Locate the cell with the specified text and output its [X, Y] center coordinate. 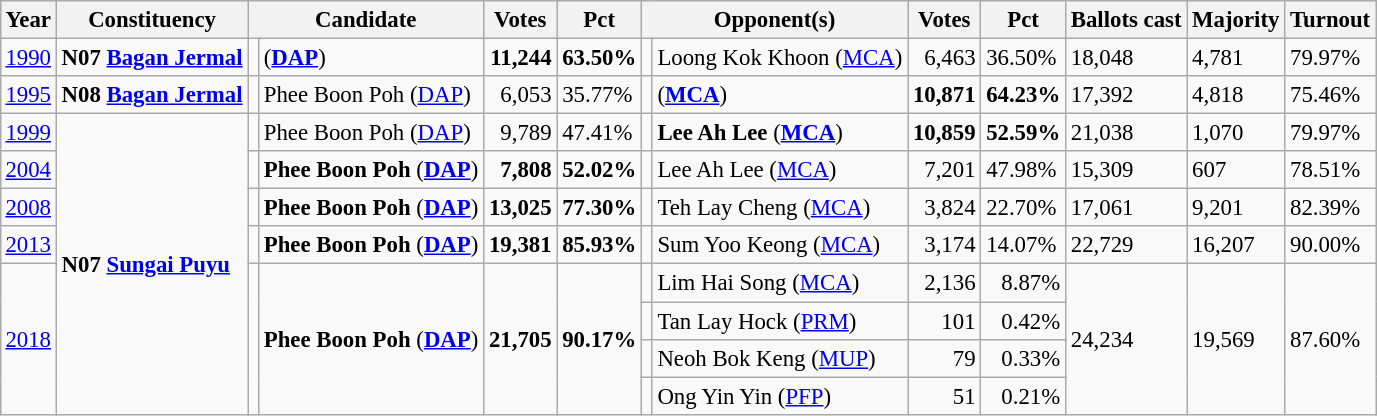
78.51% [1330, 170]
4,818 [1236, 95]
24,234 [1126, 339]
0.42% [1024, 321]
2,136 [944, 283]
Majority [1236, 20]
87.60% [1330, 339]
Lim Hai Song (MCA) [780, 283]
0.21% [1024, 396]
2018 [28, 339]
75.46% [1330, 95]
1999 [28, 133]
2004 [28, 170]
52.59% [1024, 133]
6,463 [944, 57]
2008 [28, 208]
Year [28, 20]
Loong Kok Khoon (MCA) [780, 57]
7,808 [520, 170]
21,705 [520, 339]
22,729 [1126, 245]
Teh Lay Cheng (MCA) [780, 208]
9,201 [1236, 208]
(DAP) [370, 57]
9,789 [520, 133]
14.07% [1024, 245]
3,824 [944, 208]
19,381 [520, 245]
2013 [28, 245]
35.77% [600, 95]
8.87% [1024, 283]
Tan Lay Hock (PRM) [780, 321]
Turnout [1330, 20]
4,781 [1236, 57]
Ong Yin Yin (PFP) [780, 396]
21,038 [1126, 133]
16,207 [1236, 245]
15,309 [1126, 170]
79 [944, 358]
10,871 [944, 95]
N08 Bagan Jermal [152, 95]
1990 [28, 57]
101 [944, 321]
11,244 [520, 57]
N07 Sungai Puyu [152, 264]
85.93% [600, 245]
17,061 [1126, 208]
Candidate [366, 20]
0.33% [1024, 358]
52.02% [600, 170]
63.50% [600, 57]
10,859 [944, 133]
N07 Bagan Jermal [152, 57]
Opponent(s) [774, 20]
82.39% [1330, 208]
7,201 [944, 170]
Constituency [152, 20]
47.41% [600, 133]
90.00% [1330, 245]
90.17% [600, 339]
6,053 [520, 95]
13,025 [520, 208]
18,048 [1126, 57]
1,070 [1236, 133]
17,392 [1126, 95]
19,569 [1236, 339]
3,174 [944, 245]
Ballots cast [1126, 20]
Sum Yoo Keong (MCA) [780, 245]
47.98% [1024, 170]
77.30% [600, 208]
51 [944, 396]
(MCA) [780, 95]
607 [1236, 170]
64.23% [1024, 95]
22.70% [1024, 208]
36.50% [1024, 57]
1995 [28, 95]
Neoh Bok Keng (MUP) [780, 358]
